Search for the cell housing the specified text and yield its (x, y) center coordinate. 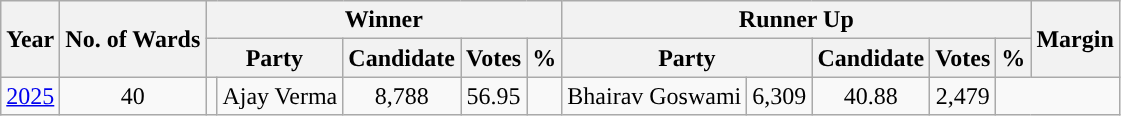
40.88 (871, 96)
Ajay Verma (280, 96)
Runner Up (796, 20)
Margin (1075, 39)
Winner (384, 20)
No. of Wards (133, 39)
8,788 (402, 96)
40 (133, 96)
2025 (30, 96)
56.95 (494, 96)
6,309 (780, 96)
2,479 (963, 96)
Bhairav Goswami (654, 96)
Year (30, 39)
